Pinpoint the cell where the given text exists, returning its (X, Y) midpoint coordinate. 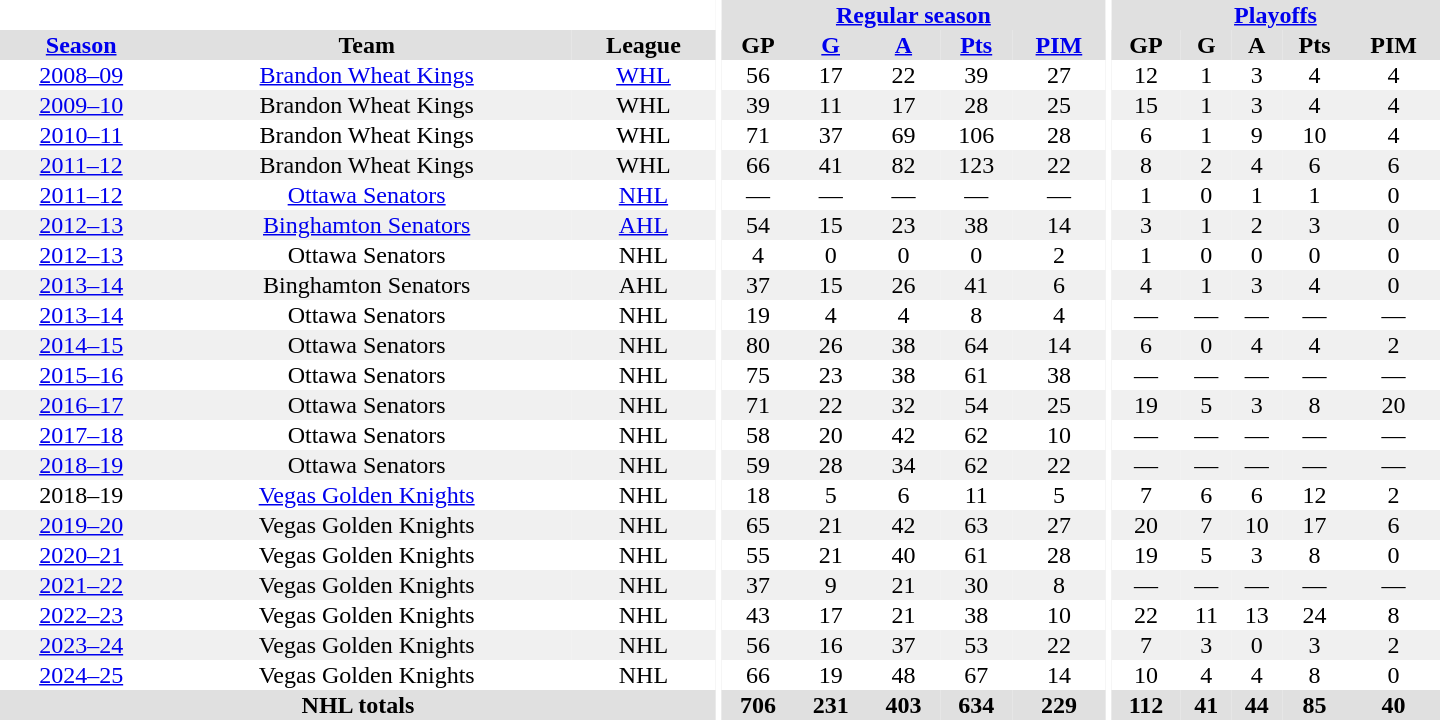
59 (758, 465)
18 (758, 495)
48 (904, 675)
63 (976, 525)
106 (976, 135)
75 (758, 375)
43 (758, 615)
112 (1146, 705)
13 (1257, 615)
2015–16 (81, 375)
85 (1314, 705)
2008–09 (81, 75)
64 (976, 345)
NHL totals (358, 705)
634 (976, 705)
2017–18 (81, 435)
Team (366, 45)
2023–24 (81, 645)
2022–23 (81, 615)
2009–10 (81, 105)
403 (904, 705)
231 (830, 705)
2016–17 (81, 405)
706 (758, 705)
Playoffs (1276, 15)
82 (904, 165)
65 (758, 525)
2020–21 (81, 555)
2021–22 (81, 585)
Season (81, 45)
34 (904, 465)
2010–11 (81, 135)
53 (976, 645)
Regular season (914, 15)
32 (904, 405)
2024–25 (81, 675)
16 (830, 645)
30 (976, 585)
58 (758, 435)
123 (976, 165)
2014–15 (81, 345)
24 (1314, 615)
55 (758, 555)
69 (904, 135)
229 (1060, 705)
67 (976, 675)
80 (758, 345)
League (644, 45)
2019–20 (81, 525)
44 (1257, 705)
